Detect which cell encompasses the target text, then output its (X, Y) center coordinate. 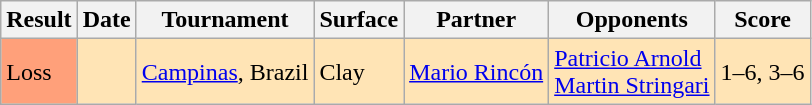
Clay (359, 72)
Mario Rincón (476, 72)
Score (762, 20)
Surface (359, 20)
Partner (476, 20)
Date (106, 20)
Loss (39, 72)
1–6, 3–6 (762, 72)
Opponents (632, 20)
Patricio Arnold Martin Stringari (632, 72)
Result (39, 20)
Tournament (225, 20)
Campinas, Brazil (225, 72)
